Output the [x, y] coordinate of the center of the cell containing the given text.  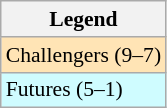
Challengers (9–7) [84, 55]
Legend [84, 19]
Futures (5–1) [84, 90]
